Determine the [x, y] coordinate at the center of the cell enclosing the given text.  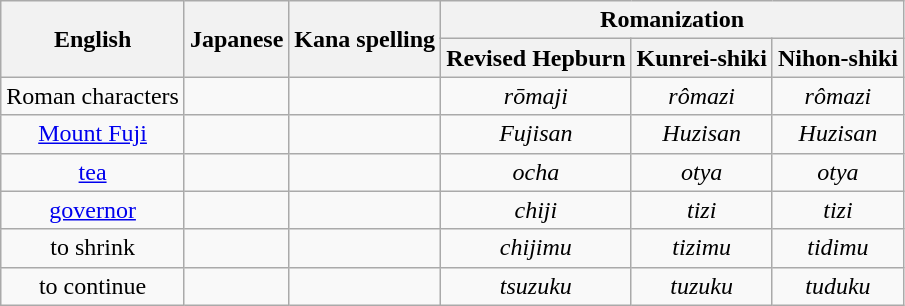
to shrink [93, 248]
tsuzuku [536, 286]
Japanese [236, 39]
tuduku [838, 286]
Nihon-shiki [838, 58]
chiji [536, 210]
tidimu [838, 248]
Romanization [672, 20]
rōmaji [536, 96]
tuzuku [702, 286]
chijimu [536, 248]
ocha [536, 172]
Mount Fuji [93, 134]
English [93, 39]
tea [93, 172]
Roman characters [93, 96]
Revised Hepburn [536, 58]
Fujisan [536, 134]
tizimu [702, 248]
governor [93, 210]
to continue [93, 286]
Kana spelling [365, 39]
Kunrei-shiki [702, 58]
